Return (X, Y) of the center of cell containing provided text 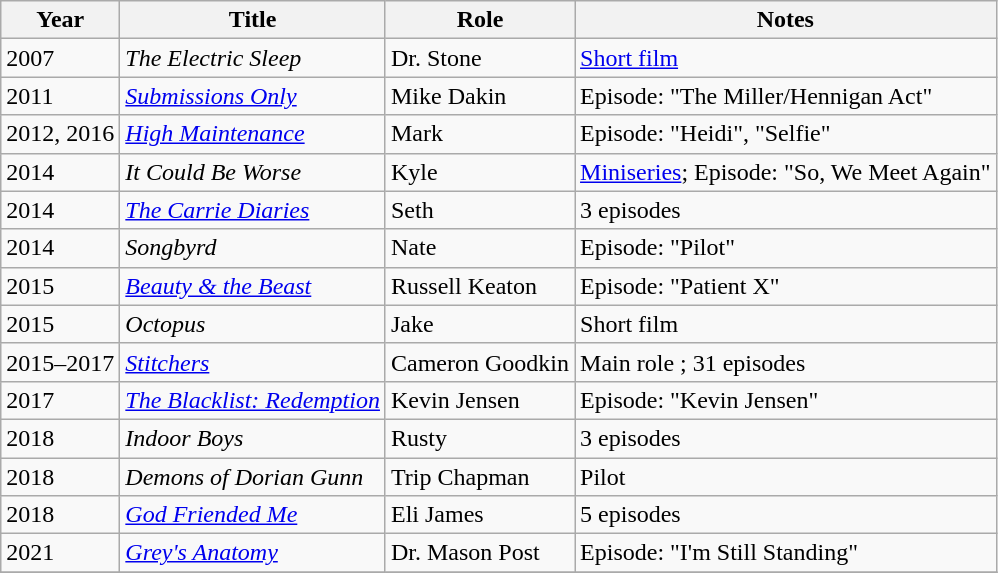
Seth (480, 210)
Mike Dakin (480, 96)
Role (480, 20)
Kevin Jensen (480, 400)
Rusty (480, 438)
Episode: "Kevin Jensen" (786, 400)
2007 (60, 58)
Mark (480, 134)
2021 (60, 553)
Octopus (253, 324)
Notes (786, 20)
Grey's Anatomy (253, 553)
Episode: "Patient X" (786, 286)
Eli James (480, 515)
2011 (60, 96)
Episode: "Pilot" (786, 248)
Miniseries; Episode: "So, We Meet Again" (786, 172)
2015–2017 (60, 362)
High Maintenance (253, 134)
2017 (60, 400)
The Carrie Diaries (253, 210)
Russell Keaton (480, 286)
Nate (480, 248)
Demons of Dorian Gunn (253, 477)
Stitchers (253, 362)
Cameron Goodkin (480, 362)
Year (60, 20)
Episode: "Heidi", "Selfie" (786, 134)
Dr. Stone (480, 58)
Title (253, 20)
Dr. Mason Post (480, 553)
Pilot (786, 477)
The Electric Sleep (253, 58)
Kyle (480, 172)
5 episodes (786, 515)
Submissions Only (253, 96)
Songbyrd (253, 248)
Beauty & the Beast (253, 286)
2012, 2016 (60, 134)
The Blacklist: Redemption (253, 400)
Episode: "I'm Still Standing" (786, 553)
Jake (480, 324)
Main role ; 31 episodes (786, 362)
God Friended Me (253, 515)
It Could Be Worse (253, 172)
Trip Chapman (480, 477)
Episode: "The Miller/Hennigan Act" (786, 96)
Indoor Boys (253, 438)
